Pinpoint the cell where the given text exists, returning its [x, y] midpoint coordinate. 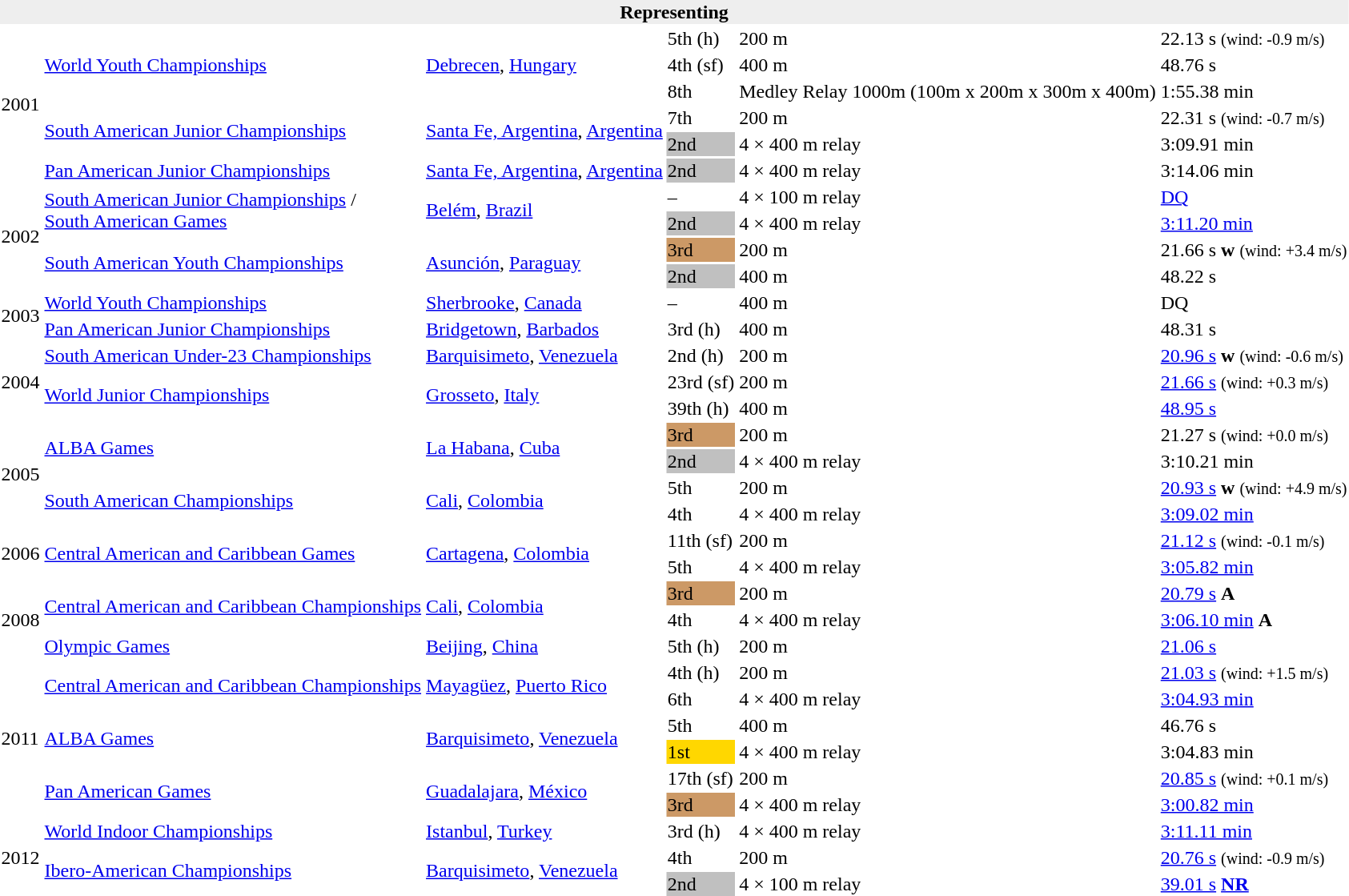
46.76 s [1254, 725]
Istanbul, Turkey [544, 831]
2012 [21, 858]
22.13 s (wind: -0.9 m/s) [1254, 38]
3:11.20 min [1254, 223]
4th (h) [701, 673]
21.27 s (wind: +0.0 m/s) [1254, 435]
8th [701, 91]
48.95 s [1254, 408]
4th (sf) [701, 65]
1st [701, 752]
3:11.11 min [1254, 831]
6th [701, 699]
South American Under-23 Championships [233, 356]
3:06.10 min A [1254, 620]
1:55.38 min [1254, 91]
2002 [21, 237]
22.31 s (wind: -0.7 m/s) [1254, 118]
48.22 s [1254, 276]
Representing [674, 12]
Cartagena, Colombia [544, 554]
39.01 s NR [1254, 884]
Asunción, Paraguay [544, 263]
48.76 s [1254, 65]
South American Junior Championships [233, 131]
3:10.21 min [1254, 461]
2004 [21, 382]
Grosseto, Italy [544, 396]
3:04.93 min [1254, 699]
South American Youth Championships [233, 263]
21.66 s (wind: +0.3 m/s) [1254, 382]
Pan American Games [233, 791]
3:04.83 min [1254, 752]
Sherbrooke, Canada [544, 303]
3:14.06 min [1254, 171]
2005 [21, 474]
World Indoor Championships [233, 831]
21.06 s [1254, 646]
La Habana, Cuba [544, 448]
20.96 s w (wind: -0.6 m/s) [1254, 356]
21.03 s (wind: +1.5 m/s) [1254, 673]
Medley Relay 1000m (100m x 200m x 300m x 400m) [948, 91]
20.85 s (wind: +0.1 m/s) [1254, 778]
Bridgetown, Barbados [544, 329]
2003 [21, 315]
20.76 s (wind: -0.9 m/s) [1254, 858]
Olympic Games [233, 646]
21.66 s w (wind: +3.4 m/s) [1254, 250]
3:05.82 min [1254, 567]
Belém, Brazil [544, 210]
17th (sf) [701, 778]
Mayagüez, Puerto Rico [544, 685]
39th (h) [701, 408]
2nd (h) [701, 356]
World Junior Championships [233, 396]
2006 [21, 554]
20.93 s w (wind: +4.9 m/s) [1254, 488]
3:09.91 min [1254, 144]
South American Championships [233, 501]
3:09.02 min [1254, 514]
23rd (sf) [701, 382]
20.79 s A [1254, 593]
Guadalajara, México [544, 791]
Beijing, China [544, 646]
Central American and Caribbean Games [233, 554]
7th [701, 118]
2008 [21, 620]
Debrecen, Hungary [544, 65]
2001 [21, 104]
21.12 s (wind: -0.1 m/s) [1254, 540]
3:00.82 min [1254, 805]
48.31 s [1254, 329]
Ibero-American Championships [233, 871]
11th (sf) [701, 540]
2011 [21, 738]
South American Junior Championships / South American Games [233, 210]
